Detect which cell encompasses the target text, then output its (X, Y) center coordinate. 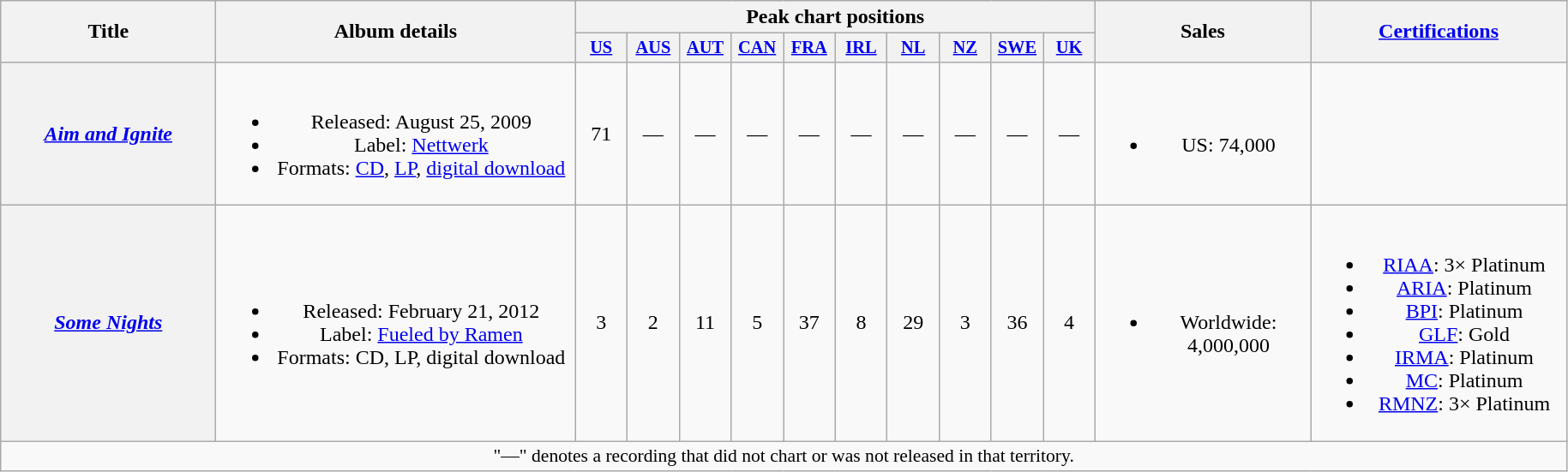
2 (653, 324)
NL (914, 48)
US: 74,000 (1202, 134)
Certifications (1439, 32)
Album details (396, 32)
29 (914, 324)
CAN (758, 48)
AUT (705, 48)
Released: August 25, 2009Label: NettwerkFormats: CD, LP, digital download (396, 134)
"—" denotes a recording that did not chart or was not released in that territory. (784, 457)
8 (861, 324)
Title (108, 32)
NZ (965, 48)
RIAA: 3× PlatinumARIA: PlatinumBPI: PlatinumGLF: GoldIRMA: PlatinumMC: PlatinumRMNZ: 3× Platinum (1439, 324)
11 (705, 324)
Aim and Ignite (108, 134)
Peak chart positions (835, 17)
71 (602, 134)
US (602, 48)
37 (809, 324)
Released: February 21, 2012Label: Fueled by RamenFormats: CD, LP, digital download (396, 324)
4 (1070, 324)
36 (1017, 324)
5 (758, 324)
Worldwide: 4,000,000 (1202, 324)
Sales (1202, 32)
SWE (1017, 48)
FRA (809, 48)
Some Nights (108, 324)
IRL (861, 48)
UK (1070, 48)
AUS (653, 48)
